Determine the (x, y) coordinate at the center of the cell enclosing the given text.  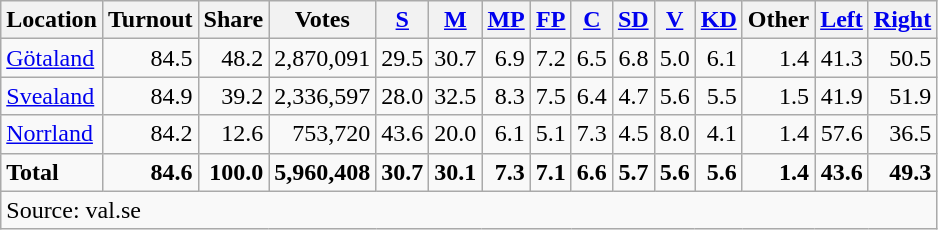
C (592, 20)
39.2 (234, 96)
57.6 (842, 134)
5.1 (550, 134)
28.0 (402, 96)
KD (718, 20)
2,336,597 (322, 96)
Share (234, 20)
7.1 (550, 172)
Norrland (52, 134)
84.9 (150, 96)
41.3 (842, 58)
Source: val.se (469, 210)
50.5 (902, 58)
6.9 (506, 58)
32.5 (456, 96)
6.5 (592, 58)
4.5 (633, 134)
SD (633, 20)
8.0 (674, 134)
1.5 (778, 96)
753,720 (322, 134)
6.4 (592, 96)
84.5 (150, 58)
6.8 (633, 58)
7.5 (550, 96)
48.2 (234, 58)
FP (550, 20)
100.0 (234, 172)
49.3 (902, 172)
MP (506, 20)
Total (52, 172)
51.9 (902, 96)
Votes (322, 20)
5.5 (718, 96)
Turnout (150, 20)
Left (842, 20)
S (402, 20)
20.0 (456, 134)
Location (52, 20)
Other (778, 20)
5.0 (674, 58)
Götaland (52, 58)
M (456, 20)
5.7 (633, 172)
Right (902, 20)
36.5 (902, 134)
6.6 (592, 172)
8.3 (506, 96)
29.5 (402, 58)
84.2 (150, 134)
12.6 (234, 134)
2,870,091 (322, 58)
41.9 (842, 96)
4.7 (633, 96)
84.6 (150, 172)
7.2 (550, 58)
Svealand (52, 96)
30.1 (456, 172)
4.1 (718, 134)
V (674, 20)
5,960,408 (322, 172)
